Determine the [x, y] coordinate at the center of the cell enclosing the given text.  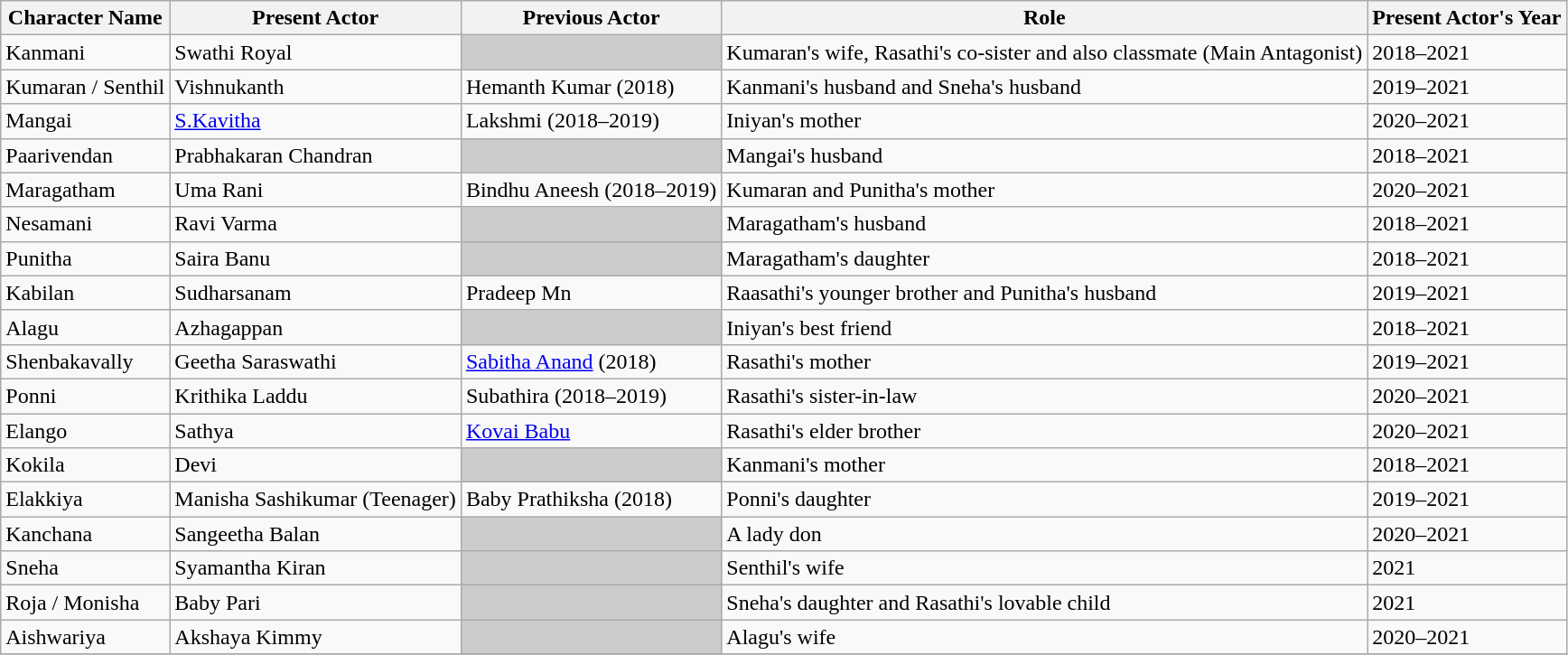
Baby Pari [316, 603]
Senthil's wife [1044, 568]
Akshaya Kimmy [316, 637]
Punitha [85, 258]
Maragatham [85, 190]
Sneha [85, 568]
Subathira (2018–2019) [591, 396]
Baby Prathiksha (2018) [591, 500]
Pradeep Mn [591, 293]
Raasathi's younger brother and Punitha's husband [1044, 293]
Krithika Laddu [316, 396]
Kanchana [85, 534]
Sudharsanam [316, 293]
Shenbakavally [85, 361]
Character Name [85, 18]
Syamantha Kiran [316, 568]
Swathi Royal [316, 52]
Ponni [85, 396]
Elango [85, 431]
Sangeetha Balan [316, 534]
Kanmani's husband and Sneha's husband [1044, 87]
Mangai [85, 121]
Maragatham's husband [1044, 224]
Bindhu Aneesh (2018–2019) [591, 190]
Present Actor's Year [1467, 18]
Iniyan's best friend [1044, 327]
Role [1044, 18]
Alagu's wife [1044, 637]
Sneha's daughter and Rasathi's lovable child [1044, 603]
S.Kavitha [316, 121]
Kumaran / Senthil [85, 87]
Aishwariya [85, 637]
Roja / Monisha [85, 603]
Elakkiya [85, 500]
Rasathi's elder brother [1044, 431]
Paarivendan [85, 155]
Kanmani's mother [1044, 465]
Previous Actor [591, 18]
Ponni's daughter [1044, 500]
Saira Banu [316, 258]
Nesamani [85, 224]
Prabhakaran Chandran [316, 155]
Hemanth Kumar (2018) [591, 87]
A lady don [1044, 534]
Lakshmi (2018–2019) [591, 121]
Kanmani [85, 52]
Ravi Varma [316, 224]
Azhagappan [316, 327]
Devi [316, 465]
Manisha Sashikumar (Teenager) [316, 500]
Sathya [316, 431]
Kokila [85, 465]
Iniyan's mother [1044, 121]
Maragatham's daughter [1044, 258]
Sabitha Anand (2018) [591, 361]
Vishnukanth [316, 87]
Alagu [85, 327]
Kovai Babu [591, 431]
Uma Rani [316, 190]
Kumaran and Punitha's mother [1044, 190]
Geetha Saraswathi [316, 361]
Mangai's husband [1044, 155]
Rasathi's mother [1044, 361]
Kabilan [85, 293]
Rasathi's sister-in-law [1044, 396]
Kumaran's wife, Rasathi's co-sister and also classmate (Main Antagonist) [1044, 52]
Present Actor [316, 18]
